Scan for the cell matching the given text and deliver its (x, y) coordinate at center. 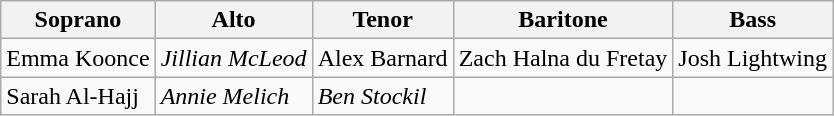
Baritone (563, 20)
Tenor (382, 20)
Annie Melich (234, 96)
Alto (234, 20)
Sarah Al-Hajj (78, 96)
Josh Lightwing (753, 58)
Soprano (78, 20)
Alex Barnard (382, 58)
Ben Stockil (382, 96)
Bass (753, 20)
Emma Koonce (78, 58)
Zach Halna du Fretay (563, 58)
Jillian McLeod (234, 58)
